Find where the given text appears and provide that cell's center as (X, Y) coordinate. 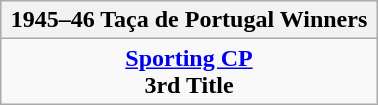
Sporting CP3rd Title (189, 72)
1945–46 Taça de Portugal Winners (189, 20)
